Return the [x, y] coordinate for the center point of the cell that contains the specified text.  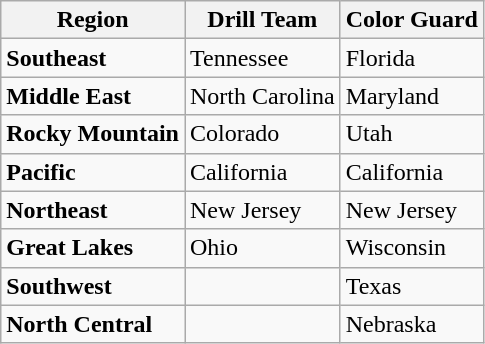
Southwest [93, 286]
Color Guard [412, 20]
Great Lakes [93, 248]
Tennessee [262, 58]
North Central [93, 324]
Texas [412, 286]
Maryland [412, 96]
Southeast [93, 58]
Pacific [93, 172]
Rocky Mountain [93, 134]
Florida [412, 58]
North Carolina [262, 96]
Drill Team [262, 20]
Middle East [93, 96]
Nebraska [412, 324]
Region [93, 20]
Utah [412, 134]
Northeast [93, 210]
Colorado [262, 134]
Wisconsin [412, 248]
Ohio [262, 248]
